Find where the given text appears and provide that cell's center as (X, Y) coordinate. 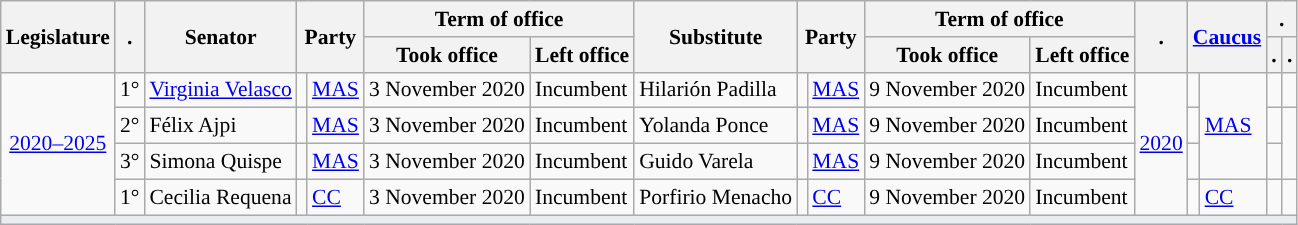
2020–2025 (58, 143)
Porfirio Menacho (716, 197)
Hilarión Padilla (716, 90)
3° (130, 162)
Caucus (1228, 36)
2020 (1160, 143)
Simona Quispe (220, 162)
Félix Ajpi (220, 126)
Yolanda Ponce (716, 126)
Guido Varela (716, 162)
2° (130, 126)
Senator (220, 36)
Cecilia Requena (220, 197)
Virginia Velasco (220, 90)
Substitute (716, 36)
Legislature (58, 36)
